Return the [x, y] coordinate for the center point of the cell that contains the specified text.  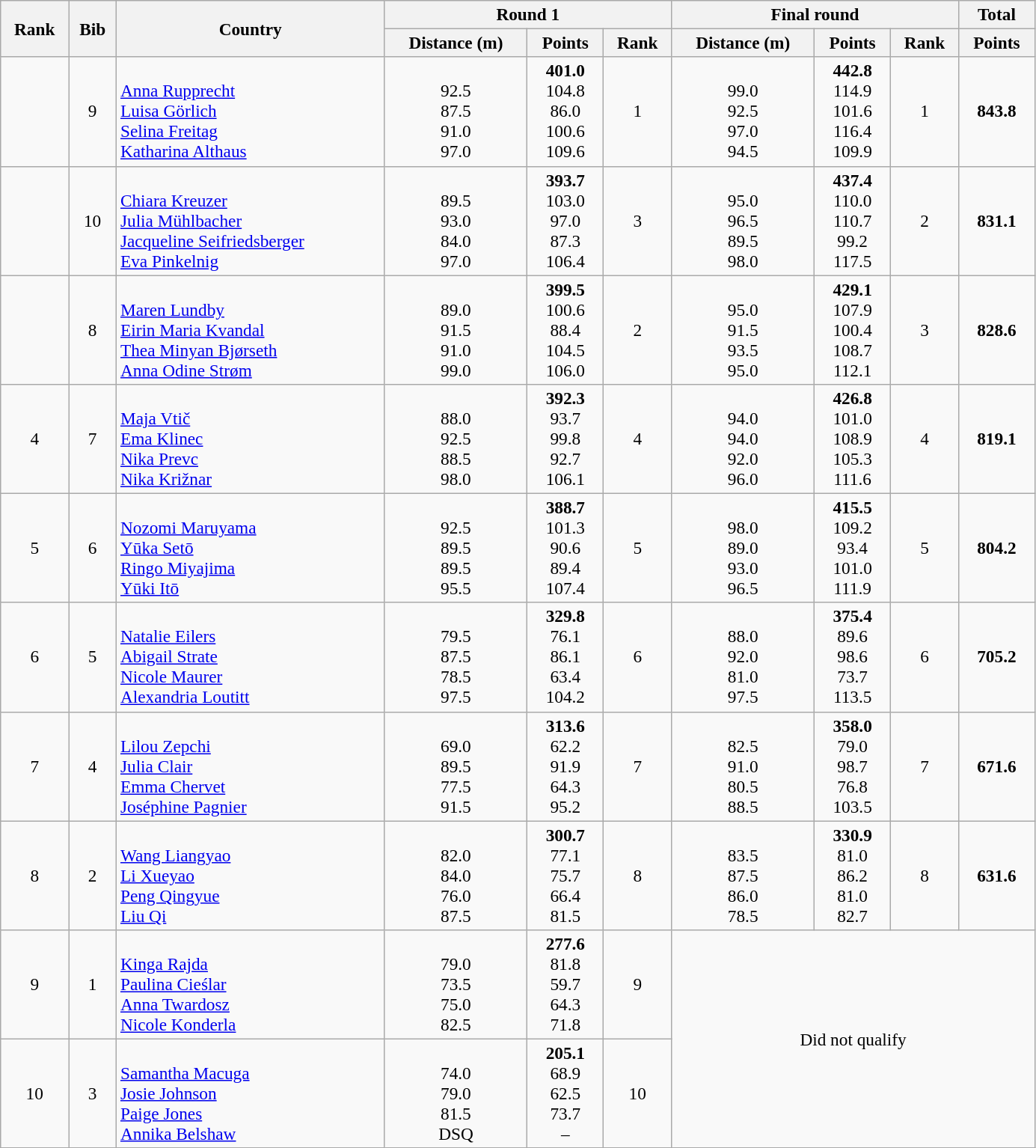
Wang LiangyaoLi XueyaoPeng QingyueLiu Qi [251, 875]
831.1 [996, 221]
Lilou ZepchiJulia ClairEmma ChervetJoséphine Pagnier [251, 766]
Chiara KreuzerJulia MühlbacherJacqueline SeifriedsbergerEva Pinkelnig [251, 221]
205.168.962.573.7– [565, 1093]
442.8114.9101.6116.4109.9 [853, 112]
313.662.291.964.395.2 [565, 766]
Country [251, 28]
828.6 [996, 329]
88.092.588.598.0 [456, 439]
79.587.578.597.5 [456, 657]
819.1 [996, 439]
437.4110.0110.799.2117.5 [853, 221]
705.2 [996, 657]
89.091.591.099.0 [456, 329]
Samantha MacugaJosie JohnsonPaige JonesAnnika Belshaw [251, 1093]
Bib [93, 28]
69.089.577.591.5 [456, 766]
300.777.175.766.481.5 [565, 875]
330.981.086.281.082.7 [853, 875]
Final round [815, 14]
79.073.575.082.5 [456, 984]
Maren LundbyEirin Maria KvandalThea Minyan BjørsethAnna Odine Strøm [251, 329]
82.084.076.087.5 [456, 875]
Anna RupprechtLuisa GörlichSelina FreitagKatharina Althaus [251, 112]
Did not qualify [853, 1039]
415.5109.293.4101.0111.9 [853, 548]
277.681.859.764.371.8 [565, 984]
Nozomi MaruyamaYūka SetōRingo MiyajimaYūki Itō [251, 548]
92.589.589.595.5 [456, 548]
426.8101.0108.9105.3111.6 [853, 439]
329.876.186.163.4104.2 [565, 657]
98.089.093.096.5 [744, 548]
Total [996, 14]
88.092.081.097.5 [744, 657]
631.6 [996, 875]
95.091.593.595.0 [744, 329]
375.489.698.673.7113.5 [853, 657]
99.092.597.094.5 [744, 112]
401.0104.886.0100.6109.6 [565, 112]
Round 1 [528, 14]
358.079.098.776.8103.5 [853, 766]
89.593.084.097.0 [456, 221]
94.094.092.096.0 [744, 439]
392.393.799.892.7106.1 [565, 439]
Maja VtičEma KlinecNika PrevcNika Križnar [251, 439]
393.7103.097.087.3106.4 [565, 221]
74.079.081.5DSQ [456, 1093]
399.5100.688.4104.5106.0 [565, 329]
Natalie EilersAbigail StrateNicole MaurerAlexandria Loutitt [251, 657]
843.8 [996, 112]
92.587.591.097.0 [456, 112]
83.587.586.078.5 [744, 875]
804.2 [996, 548]
95.096.589.598.0 [744, 221]
429.1107.9100.4108.7112.1 [853, 329]
82.591.080.588.5 [744, 766]
671.6 [996, 766]
388.7101.390.689.4107.4 [565, 548]
Kinga RajdaPaulina CieślarAnna TwardoszNicole Konderla [251, 984]
